Detect which cell encompasses the target text, then output its (X, Y) center coordinate. 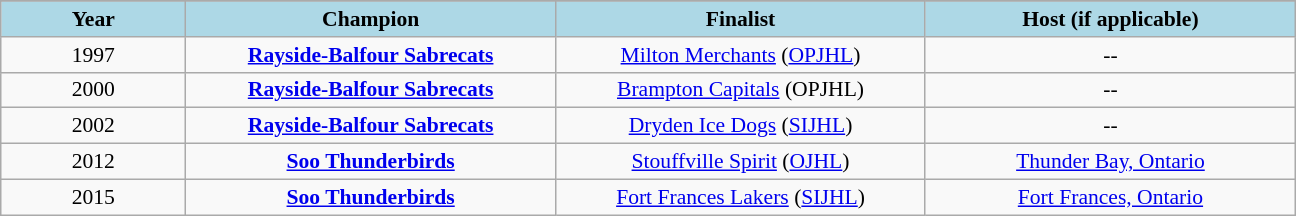
Champion (371, 19)
Thunder Bay, Ontario (1110, 162)
Dryden Ice Dogs (SIJHL) (741, 126)
Host (if applicable) (1110, 19)
Stouffville Spirit (OJHL) (741, 162)
Year (94, 19)
Fort Frances Lakers (SIJHL) (741, 197)
Finalist (741, 19)
2015 (94, 197)
2000 (94, 90)
Brampton Capitals (OPJHL) (741, 90)
2012 (94, 162)
1997 (94, 55)
2002 (94, 126)
Fort Frances, Ontario (1110, 197)
Milton Merchants (OPJHL) (741, 55)
